Identify which cell holds the provided text, then report its [X, Y] central coordinate. 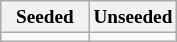
Unseeded [133, 17]
Seeded [45, 17]
